Return (X, Y) of the center of cell containing provided text 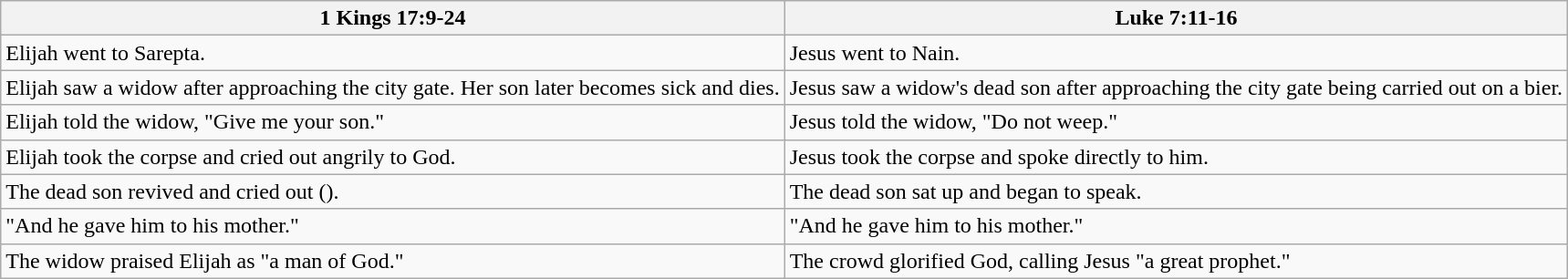
1 Kings 17:9-24 (392, 18)
Elijah saw a widow after approaching the city gate. Her son later becomes sick and dies. (392, 88)
The dead son revived and cried out (). (392, 191)
Jesus took the corpse and spoke directly to him. (1176, 157)
Elijah went to Sarepta. (392, 53)
The crowd glorified God, calling Jesus "a great prophet." (1176, 261)
Jesus told the widow, "Do not weep." (1176, 122)
Elijah told the widow, "Give me your son." (392, 122)
Elijah took the corpse and cried out angrily to God. (392, 157)
The dead son sat up and began to speak. (1176, 191)
Jesus saw a widow's dead son after approaching the city gate being carried out on a bier. (1176, 88)
The widow praised Elijah as "a man of God." (392, 261)
Luke 7:11-16 (1176, 18)
Jesus went to Nain. (1176, 53)
